Return the (x, y) coordinate for the center point of the cell that contains the specified text.  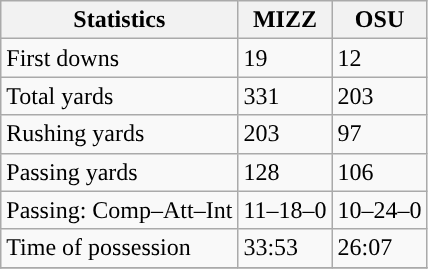
Statistics (120, 20)
Time of possession (120, 248)
11–18–0 (285, 210)
12 (380, 58)
128 (285, 172)
MIZZ (285, 20)
19 (285, 58)
Total yards (120, 96)
331 (285, 96)
First downs (120, 58)
OSU (380, 20)
Passing: Comp–Att–Int (120, 210)
Rushing yards (120, 134)
97 (380, 134)
Passing yards (120, 172)
33:53 (285, 248)
26:07 (380, 248)
106 (380, 172)
10–24–0 (380, 210)
